Find where the given text appears and provide that cell's center as (x, y) coordinate. 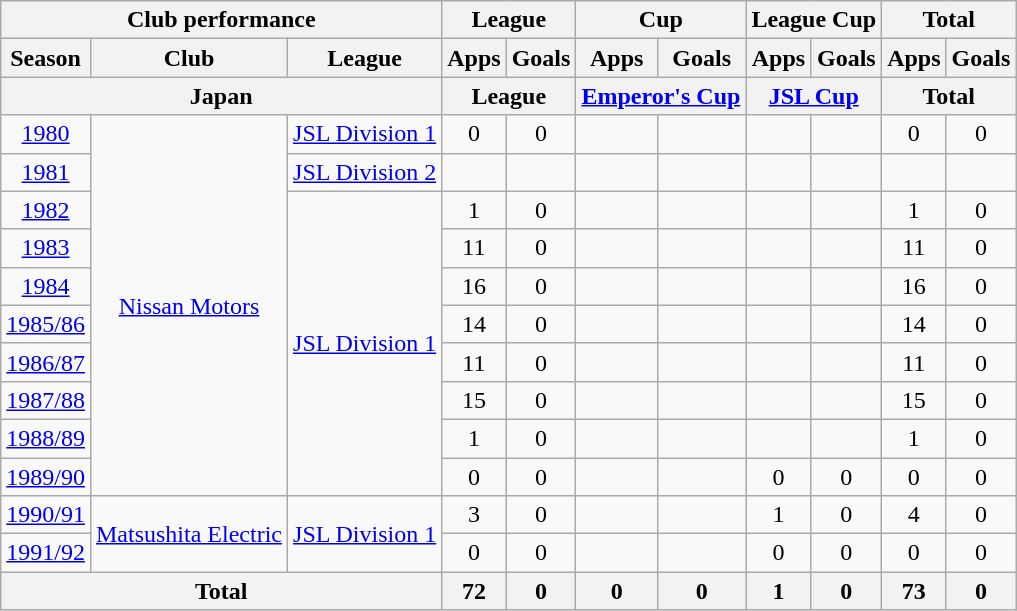
Season (46, 58)
1990/91 (46, 515)
Nissan Motors (188, 306)
1981 (46, 172)
1989/90 (46, 477)
Japan (222, 96)
72 (474, 591)
1983 (46, 248)
JSL Division 2 (365, 172)
1991/92 (46, 553)
Club performance (222, 20)
1984 (46, 286)
1987/88 (46, 400)
1980 (46, 134)
League Cup (814, 20)
73 (914, 591)
1986/87 (46, 362)
Emperor's Cup (661, 96)
Matsushita Electric (188, 534)
3 (474, 515)
JSL Cup (814, 96)
Club (188, 58)
1988/89 (46, 438)
1982 (46, 210)
1985/86 (46, 324)
Cup (661, 20)
4 (914, 515)
